Detect which cell encompasses the target text, then output its (X, Y) center coordinate. 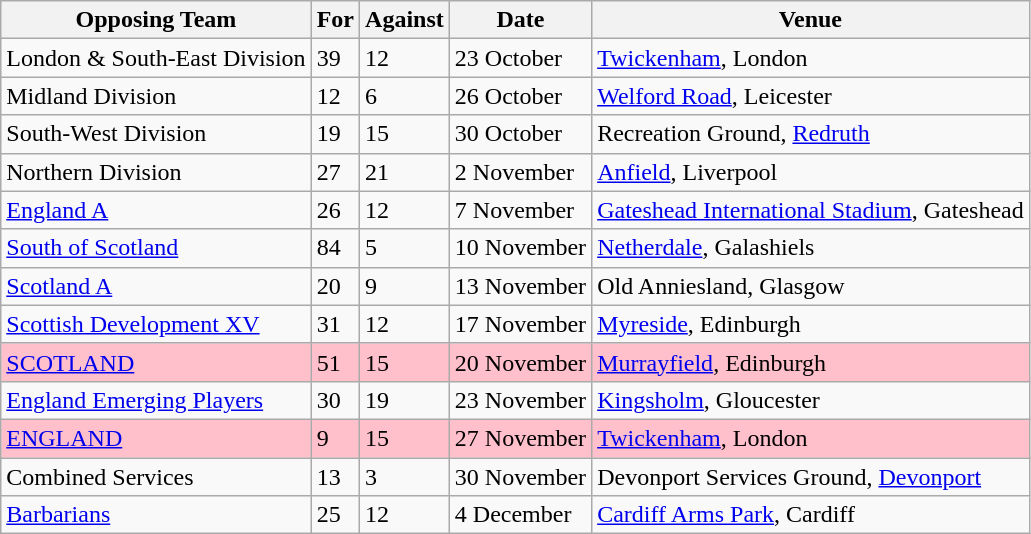
84 (335, 248)
Murrayfield, Edinburgh (811, 362)
Date (520, 20)
21 (405, 172)
27 November (520, 438)
SCOTLAND (156, 362)
13 (335, 477)
Recreation Ground, Redruth (811, 134)
20 November (520, 362)
Scottish Development XV (156, 324)
Northern Division (156, 172)
Old Anniesland, Glasgow (811, 286)
Midland Division (156, 96)
South-West Division (156, 134)
17 November (520, 324)
23 October (520, 58)
South of Scotland (156, 248)
30 November (520, 477)
27 (335, 172)
Netherdale, Galashiels (811, 248)
Gateshead International Stadium, Gateshead (811, 210)
31 (335, 324)
Scotland A (156, 286)
10 November (520, 248)
20 (335, 286)
Combined Services (156, 477)
2 November (520, 172)
Barbarians (156, 515)
For (335, 20)
13 November (520, 286)
25 (335, 515)
Devonport Services Ground, Devonport (811, 477)
Anfield, Liverpool (811, 172)
Against (405, 20)
England A (156, 210)
5 (405, 248)
Venue (811, 20)
30 (335, 400)
26 (335, 210)
26 October (520, 96)
Welford Road, Leicester (811, 96)
3 (405, 477)
Myreside, Edinburgh (811, 324)
ENGLAND (156, 438)
6 (405, 96)
England Emerging Players (156, 400)
23 November (520, 400)
Kingsholm, Gloucester (811, 400)
51 (335, 362)
39 (335, 58)
Cardiff Arms Park, Cardiff (811, 515)
Opposing Team (156, 20)
7 November (520, 210)
4 December (520, 515)
London & South-East Division (156, 58)
30 October (520, 134)
